Return the (x, y) coordinate for the center point of the cell that contains the specified text.  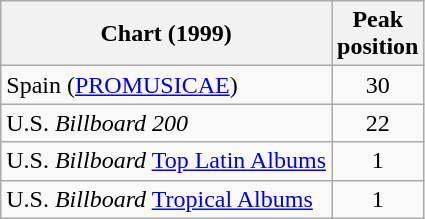
Spain (PROMUSICAE) (166, 85)
U.S. Billboard Top Latin Albums (166, 161)
Chart (1999) (166, 34)
U.S. Billboard 200 (166, 123)
22 (378, 123)
Peakposition (378, 34)
30 (378, 85)
U.S. Billboard Tropical Albums (166, 199)
